Determine the (X, Y) coordinate at the center of the cell enclosing the given text.  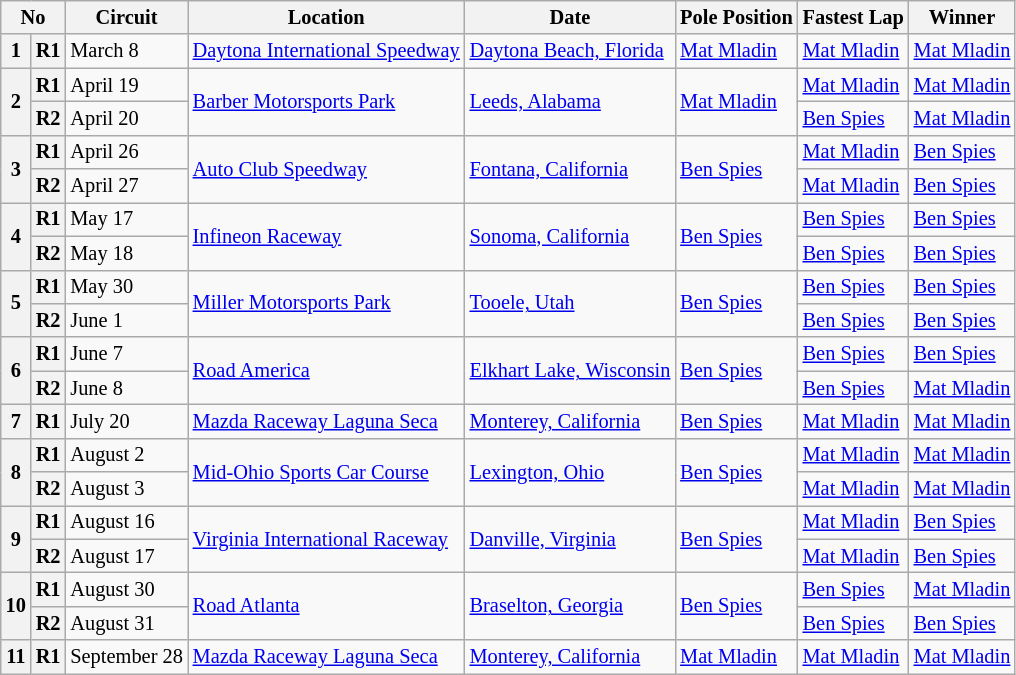
Fontana, California (570, 168)
Location (326, 17)
August 30 (126, 589)
June 8 (126, 388)
Infineon Raceway (326, 236)
August 3 (126, 489)
July 20 (126, 421)
3 (16, 168)
Miller Motorsports Park (326, 304)
Sonoma, California (570, 236)
4 (16, 236)
June 7 (126, 354)
May 18 (126, 253)
Winner (962, 17)
Pole Position (736, 17)
Danville, Virginia (570, 538)
Mid-Ohio Sports Car Course (326, 472)
1 (16, 51)
May 17 (126, 219)
September 28 (126, 657)
Elkhart Lake, Wisconsin (570, 370)
5 (16, 304)
Leeds, Alabama (570, 102)
Daytona Beach, Florida (570, 51)
8 (16, 472)
7 (16, 421)
Road America (326, 370)
Circuit (126, 17)
April 26 (126, 152)
6 (16, 370)
2 (16, 102)
June 1 (126, 320)
No (34, 17)
August 31 (126, 623)
Virginia International Raceway (326, 538)
April 20 (126, 118)
Daytona International Speedway (326, 51)
Road Atlanta (326, 606)
Auto Club Speedway (326, 168)
March 8 (126, 51)
10 (16, 606)
Lexington, Ohio (570, 472)
Tooele, Utah (570, 304)
April 19 (126, 85)
May 30 (126, 287)
11 (16, 657)
Braselton, Georgia (570, 606)
August 16 (126, 522)
Barber Motorsports Park (326, 102)
August 17 (126, 556)
Fastest Lap (854, 17)
April 27 (126, 186)
9 (16, 538)
Date (570, 17)
August 2 (126, 455)
